Scan for the cell matching the given text and deliver its [X, Y] coordinate at center. 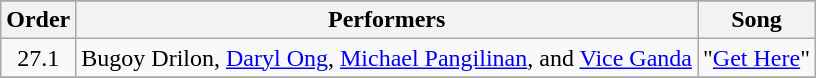
27.1 [38, 58]
Performers [387, 20]
Order [38, 20]
Bugoy Drilon, Daryl Ong, Michael Pangilinan, and Vice Ganda [387, 58]
"Get Here" [757, 58]
Song [757, 20]
